Identify which cell holds the provided text, then report its (X, Y) central coordinate. 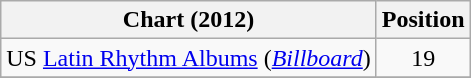
Chart (2012) (189, 20)
19 (423, 58)
US Latin Rhythm Albums (Billboard) (189, 58)
Position (423, 20)
